Capture the cell that displays the provided text and extract its (x, y) central coordinate. 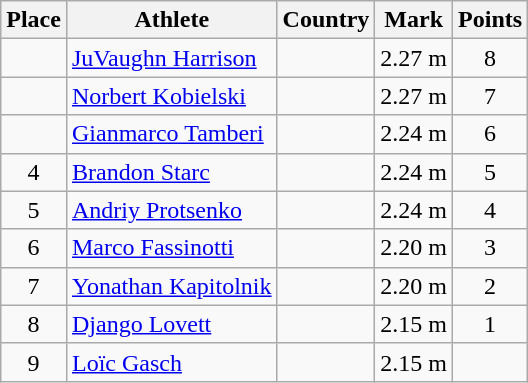
2 (490, 286)
JuVaughn Harrison (172, 58)
Place (34, 20)
Norbert Kobielski (172, 96)
Marco Fassinotti (172, 248)
Points (490, 20)
9 (34, 362)
Loïc Gasch (172, 362)
Mark (414, 20)
Brandon Starc (172, 172)
Athlete (172, 20)
1 (490, 324)
Andriy Protsenko (172, 210)
Gianmarco Tamberi (172, 134)
Django Lovett (172, 324)
Country (326, 20)
Yonathan Kapitolnik (172, 286)
3 (490, 248)
